Detect which cell encompasses the target text, then output its [x, y] center coordinate. 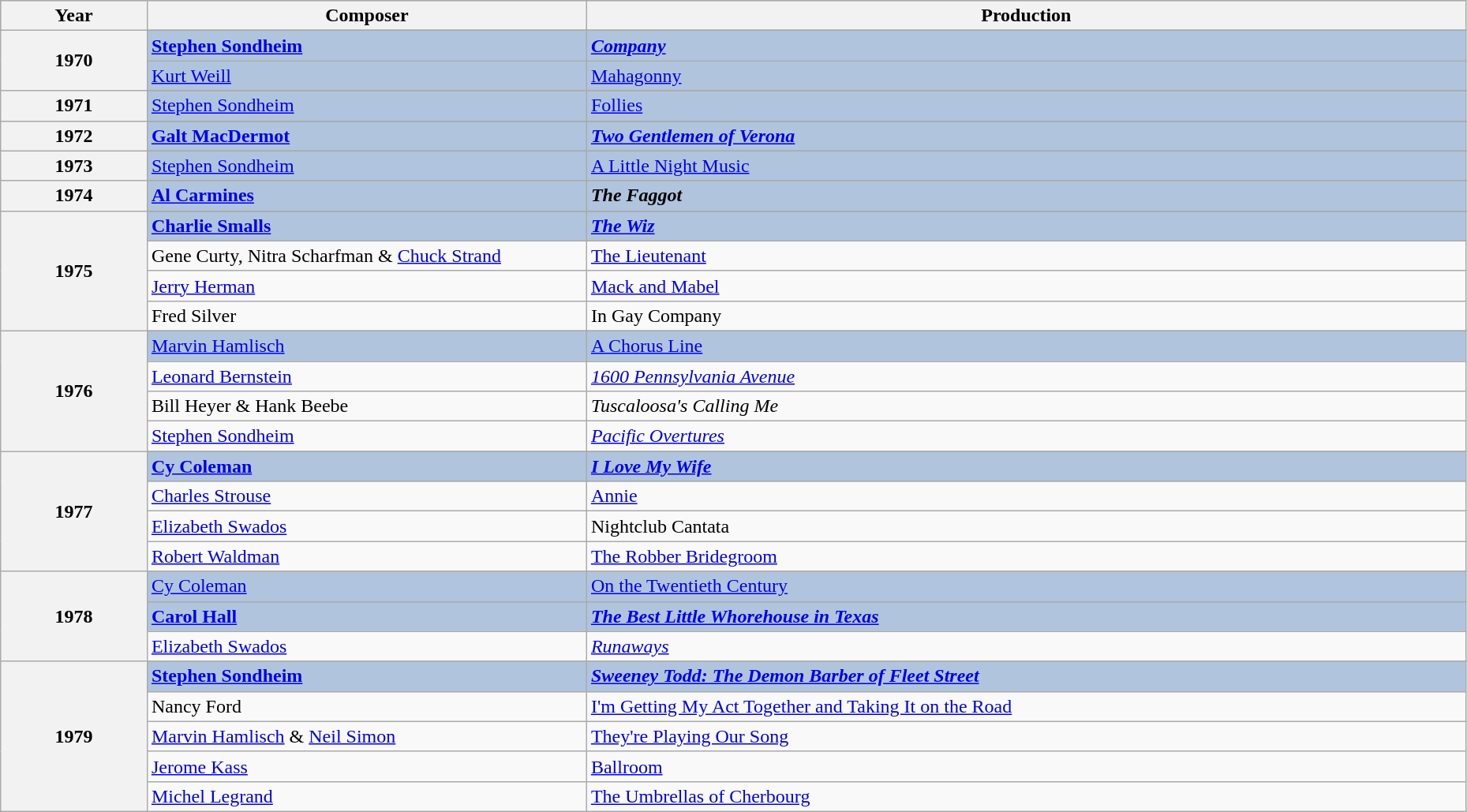
1979 [74, 736]
Pacific Overtures [1026, 436]
Annie [1026, 496]
Mahagonny [1026, 76]
1973 [74, 166]
1600 Pennsylvania Avenue [1026, 376]
1971 [74, 106]
The Umbrellas of Cherbourg [1026, 796]
Jerry Herman [366, 286]
Bill Heyer & Hank Beebe [366, 406]
A Chorus Line [1026, 346]
1978 [74, 616]
1972 [74, 136]
1975 [74, 271]
The Best Little Whorehouse in Texas [1026, 616]
They're Playing Our Song [1026, 736]
Company [1026, 46]
1977 [74, 511]
Al Carmines [366, 196]
1970 [74, 61]
Nightclub Cantata [1026, 526]
1974 [74, 196]
Two Gentlemen of Verona [1026, 136]
Sweeney Todd: The Demon Barber of Fleet Street [1026, 676]
Charlie Smalls [366, 226]
Carol Hall [366, 616]
Fred Silver [366, 316]
Leonard Bernstein [366, 376]
The Wiz [1026, 226]
I Love My Wife [1026, 466]
The Lieutenant [1026, 256]
Mack and Mabel [1026, 286]
A Little Night Music [1026, 166]
Year [74, 16]
Michel Legrand [366, 796]
1976 [74, 391]
Marvin Hamlisch & Neil Simon [366, 736]
Follies [1026, 106]
Production [1026, 16]
Runaways [1026, 646]
On the Twentieth Century [1026, 586]
Marvin Hamlisch [366, 346]
In Gay Company [1026, 316]
The Robber Bridegroom [1026, 556]
Robert Waldman [366, 556]
Composer [366, 16]
I'm Getting My Act Together and Taking It on the Road [1026, 706]
Ballroom [1026, 766]
Jerome Kass [366, 766]
Nancy Ford [366, 706]
Tuscaloosa's Calling Me [1026, 406]
Charles Strouse [366, 496]
The Faggot [1026, 196]
Kurt Weill [366, 76]
Galt MacDermot [366, 136]
Gene Curty, Nitra Scharfman & Chuck Strand [366, 256]
